Capture the cell that displays the provided text and extract its [X, Y] central coordinate. 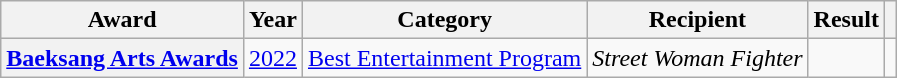
Recipient [698, 20]
Result [846, 20]
2022 [272, 58]
Category [444, 20]
Year [272, 20]
Award [122, 20]
Best Entertainment Program [444, 58]
Baeksang Arts Awards [122, 58]
Street Woman Fighter [698, 58]
